Pinpoint the cell where the given text exists, returning its (X, Y) midpoint coordinate. 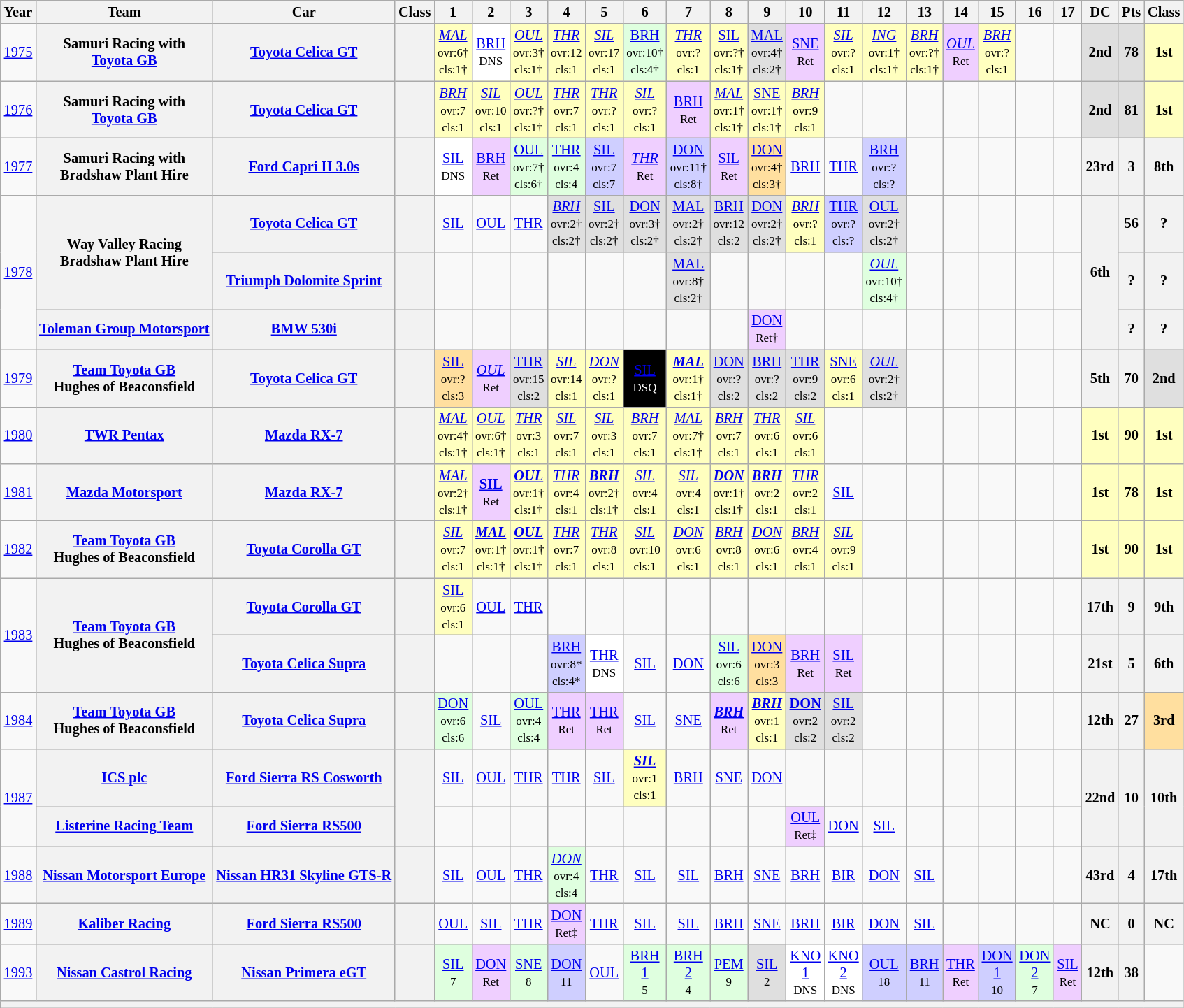
THRovr:3cls:1 (528, 435)
DONovr:3cls:3 (767, 663)
BRHovr:2cls:1 (767, 492)
Triumph Dolomite Sprint (303, 281)
BMW 530i (303, 329)
3rd (1164, 721)
1984 (18, 721)
27 (1131, 721)
1 (453, 12)
6 (644, 12)
56 (1131, 224)
DON110 (997, 972)
22nd (1100, 798)
Ford Sierra RS Cosworth (303, 778)
THRovr:6cls:1 (767, 435)
DONovr:2†cls:2† (767, 224)
OULovr:7†cls:6† (528, 166)
BRH24 (688, 972)
0 (1131, 923)
13 (924, 12)
14 (960, 12)
17 (1067, 12)
BRHovr:8*cls:4* (566, 663)
DC (1100, 12)
OULovr:4cls:4 (528, 721)
Pts (1131, 12)
MALovr:4†cls:1† (453, 435)
THRDNS (604, 663)
INGovr:1†cls:1† (885, 52)
1993 (18, 972)
SILovr:?cls:3 (453, 378)
9th (1164, 607)
Toleman Group Motorsport (124, 329)
DONRet† (767, 329)
SILDNS (453, 166)
SILovr:1cls:1 (644, 778)
BRHovr:2†cls:1† (604, 492)
8th (1164, 166)
DONRet‡ (566, 923)
BRHovr:12cls:2 (729, 224)
SIL7 (453, 972)
43rd (1100, 875)
THRovr:8cls:1 (604, 549)
BRHovr:10†cls:4† (644, 52)
1981 (18, 492)
Ford Capri II 3.0s (303, 166)
SILovr:2cls:2 (844, 721)
KNO1DNS (805, 972)
Way Valley RacingBradshaw Plant Hire (124, 252)
SILovr:?†cls:1† (729, 52)
12 (885, 12)
BRHovr:?†cls:1† (924, 52)
Year (18, 12)
MALovr:8†cls:2† (688, 281)
ICS plc (124, 778)
SNERet (805, 52)
MALovr:4†cls:2† (767, 52)
SILovr:7cls:7 (604, 166)
15 (997, 12)
SILovr:2†cls:2† (604, 224)
BRHovr:?cls:2 (767, 378)
Kaliber Racing (124, 923)
BRHovr:1cls:1 (767, 721)
BRH15 (644, 972)
Car (303, 12)
SILovr:17cls:1 (604, 52)
1983 (18, 635)
1977 (18, 166)
1975 (18, 52)
81 (1131, 110)
Team (124, 12)
PEM9 (729, 972)
1978 (18, 273)
SNEovr:1†cls:1† (767, 110)
1979 (18, 378)
7 (688, 12)
2 (491, 12)
1980 (18, 435)
BRH11 (924, 972)
KNO2DNS (844, 972)
BRHDNS (491, 52)
DONovr:3†cls:2† (644, 224)
MALovr:6†cls:1† (453, 52)
SNE8 (528, 972)
1982 (18, 549)
SILovr:9cls:1 (844, 549)
SILovr:6cls:6 (729, 663)
THRovr:12cls:1 (566, 52)
THRovr:4cls:4 (566, 166)
MALovr:7†cls:1† (688, 435)
DONovr:?cls:1 (604, 378)
5th (1100, 378)
SNEovr:6cls:1 (844, 378)
BRHovr:8cls:1 (729, 549)
MALovr:2†cls:2† (688, 224)
Samuri Racing withBradshaw Plant Hire (124, 166)
DONovr:2cls:2 (805, 721)
DONovr:4cls:4 (566, 875)
21st (1100, 663)
1976 (18, 110)
Listerine Racing Team (124, 826)
BRHovr:?cls:? (885, 166)
11 (844, 12)
DONovr:?cls:2 (729, 378)
TWR Pentax (124, 435)
Mazda Motorsport (124, 492)
DONovr:1†cls:1† (729, 492)
THRovr:9cls:2 (805, 378)
38 (1131, 972)
THRovr:?cls:? (844, 224)
OULovr:10†cls:4† (885, 281)
70 (1131, 378)
OULovr:?†cls:1† (528, 110)
THRovr:2cls:1 (805, 492)
THRovr:15cls:2 (528, 378)
8 (729, 12)
OUL18 (885, 972)
DONovr:4†cls:3† (767, 166)
BRHovr:4cls:1 (805, 549)
MALovr:2†cls:1† (453, 492)
OULovr:3†cls:1† (528, 52)
SILovr:14cls:1 (566, 378)
SILovr:3cls:1 (604, 435)
23rd (1100, 166)
DON11 (566, 972)
16 (1034, 12)
OULovr:6†cls:1† (491, 435)
Nissan Primera eGT (303, 972)
BRHovr:9cls:1 (805, 110)
DONovr:6cls:6 (453, 721)
Nissan HR31 Skyline GTS-R (303, 875)
DONovr:11†cls:8† (688, 166)
1989 (18, 923)
1988 (18, 875)
SIL2 (767, 972)
1987 (18, 798)
BRHovr:2†cls:2† (566, 224)
OULRet‡ (805, 826)
DONRet (491, 972)
DON27 (1034, 972)
Nissan Castrol Racing (124, 972)
Nissan Motorsport Europe (124, 875)
SILDSQ (644, 378)
THRovr:4cls:1 (566, 492)
10th (1164, 798)
